Provide the (X, Y) coordinate of the cell's center where the given text is located.  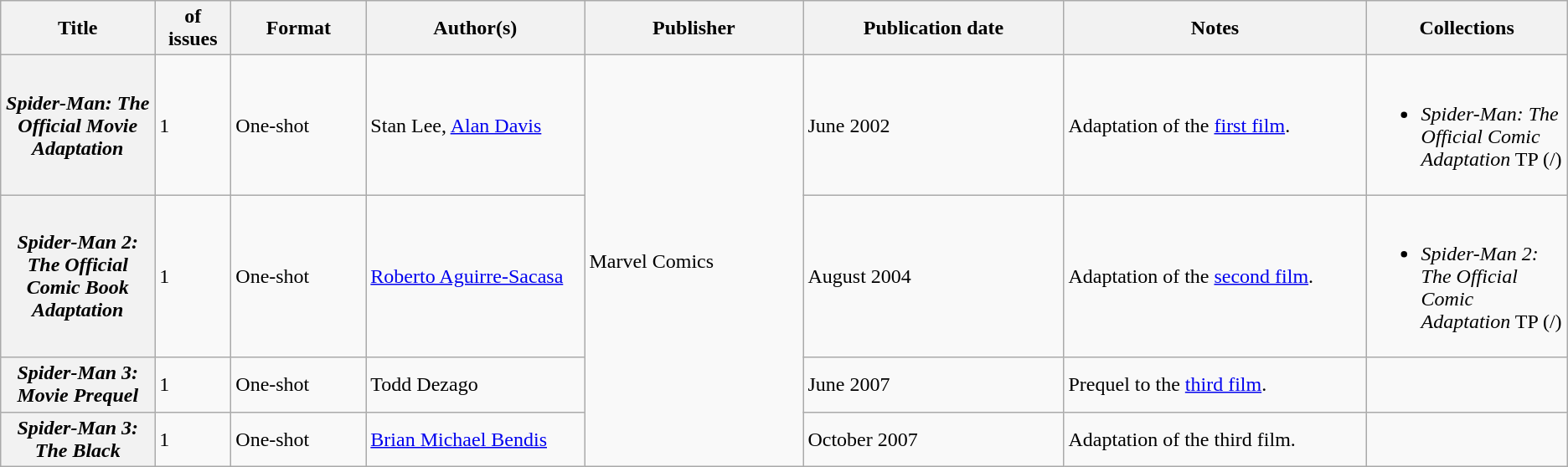
Roberto Aguirre-Sacasa (476, 276)
August 2004 (933, 276)
June 2007 (933, 385)
Adaptation of the third film. (1215, 439)
June 2002 (933, 126)
Publisher (694, 28)
Spider-Man: The Official Movie Adaptation (78, 126)
Collections (1467, 28)
Brian Michael Bendis (476, 439)
Todd Dezago (476, 385)
Format (298, 28)
Publication date (933, 28)
Spider-Man 2: The Official Comic Adaptation TP (/) (1467, 276)
Spider-Man: The Official Comic Adaptation TP (/) (1467, 126)
October 2007 (933, 439)
Author(s) (476, 28)
Prequel to the third film. (1215, 385)
Marvel Comics (694, 261)
Title (78, 28)
Adaptation of the first film. (1215, 126)
Adaptation of the second film. (1215, 276)
of issues (193, 28)
Stan Lee, Alan Davis (476, 126)
Spider-Man 3: The Black (78, 439)
Spider-Man 3: Movie Prequel (78, 385)
Spider-Man 2: The Official Comic Book Adaptation (78, 276)
Notes (1215, 28)
